Detect which cell encompasses the target text, then output its [x, y] center coordinate. 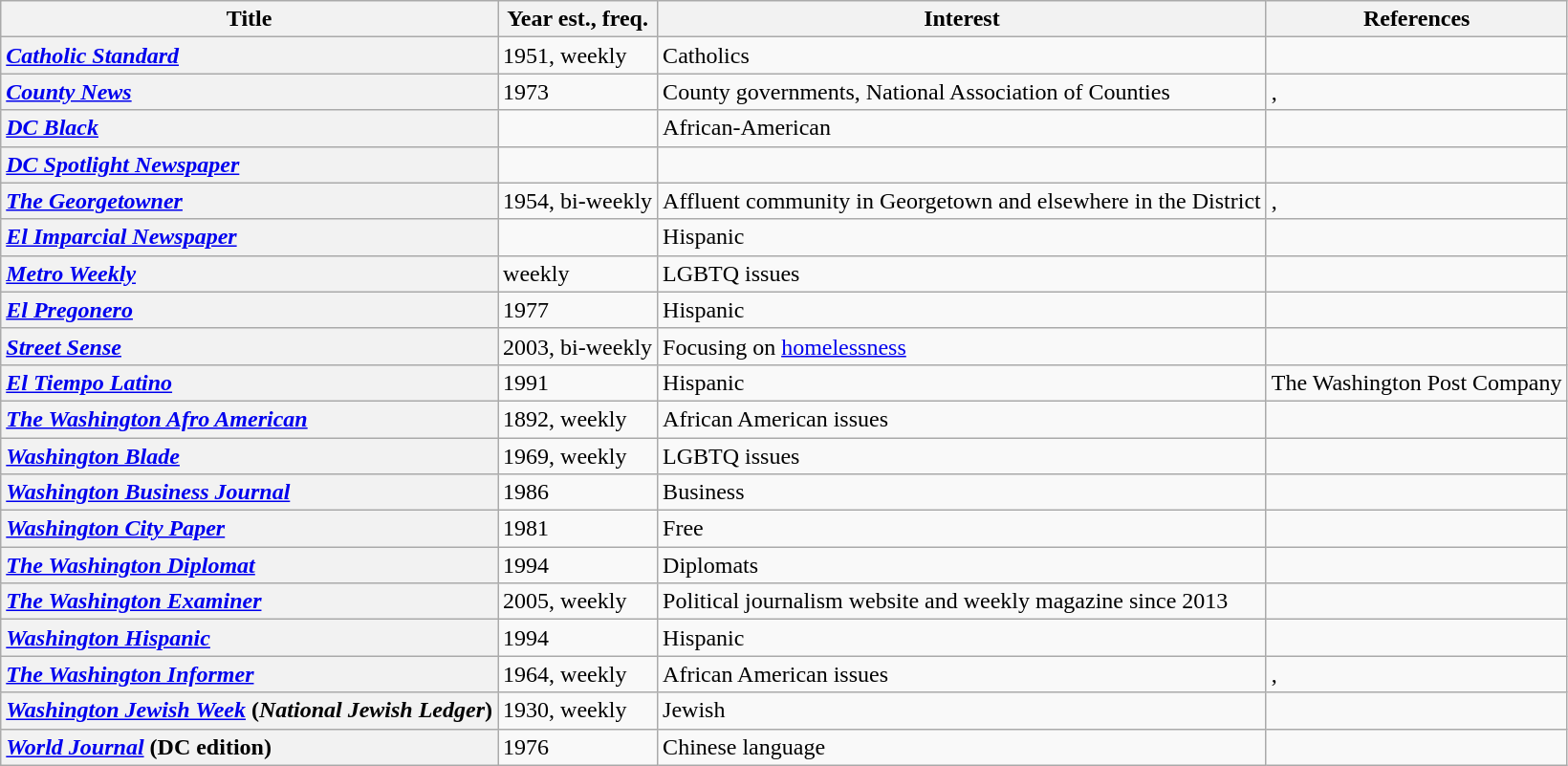
The Washington Informer [250, 674]
Political journalism website and weekly magazine since 2013 [962, 602]
1969, weekly [577, 456]
1986 [577, 492]
DC Black [250, 128]
World Journal (DC edition) [250, 747]
Focusing on homelessness [962, 346]
County News [250, 92]
References [1417, 19]
El Imparcial Newspaper [250, 237]
1977 [577, 310]
1954, bi-weekly [577, 201]
The Georgetowner [250, 201]
weekly [577, 274]
Washington Jewish Week (National Jewish Ledger) [250, 711]
El Pregonero [250, 310]
1976 [577, 747]
The Washington Examiner [250, 602]
The Washington Diplomat [250, 565]
Title [250, 19]
Jewish [962, 711]
2005, weekly [577, 602]
1991 [577, 383]
Washington Business Journal [250, 492]
Free [962, 529]
Interest [962, 19]
Diplomats [962, 565]
Metro Weekly [250, 274]
African-American [962, 128]
2003, bi-weekly [577, 346]
Washington City Paper [250, 529]
1951, weekly [577, 55]
1964, weekly [577, 674]
The Washington Post Company [1417, 383]
1981 [577, 529]
Chinese language [962, 747]
The Washington Afro American [250, 419]
Catholic Standard [250, 55]
County governments, National Association of Counties [962, 92]
DC Spotlight Newspaper [250, 164]
1973 [577, 92]
Catholics [962, 55]
Year est., freq. [577, 19]
Washington Hispanic [250, 638]
1930, weekly [577, 711]
Washington Blade [250, 456]
Street Sense [250, 346]
1892, weekly [577, 419]
Affluent community in Georgetown and elsewhere in the District [962, 201]
Business [962, 492]
El Tiempo Latino [250, 383]
